Determine the [X, Y] coordinate at the center of the cell enclosing the given text.  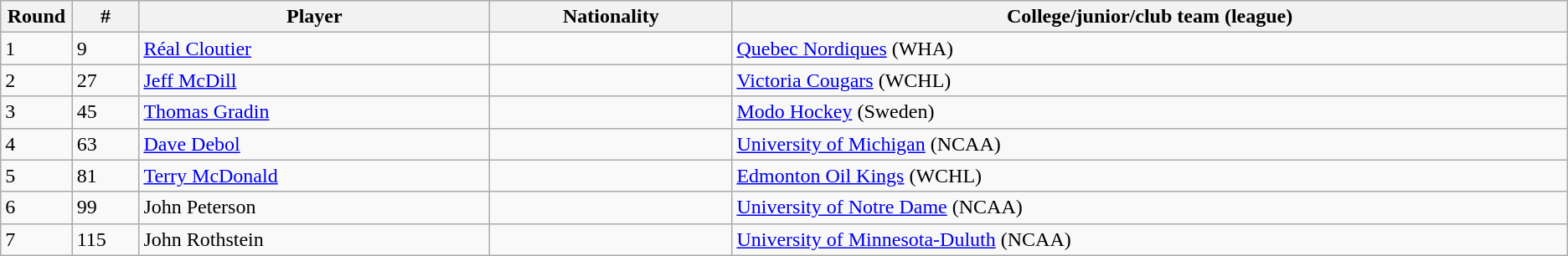
9 [106, 49]
College/junior/club team (league) [1149, 17]
University of Michigan (NCAA) [1149, 144]
81 [106, 176]
Player [315, 17]
3 [37, 112]
Round [37, 17]
7 [37, 239]
University of Notre Dame (NCAA) [1149, 207]
99 [106, 207]
115 [106, 239]
Edmonton Oil Kings (WCHL) [1149, 176]
University of Minnesota-Duluth (NCAA) [1149, 239]
45 [106, 112]
27 [106, 80]
5 [37, 176]
Jeff McDill [315, 80]
Dave Debol [315, 144]
Thomas Gradin [315, 112]
6 [37, 207]
Terry McDonald [315, 176]
63 [106, 144]
# [106, 17]
Nationality [611, 17]
John Peterson [315, 207]
Réal Cloutier [315, 49]
Quebec Nordiques (WHA) [1149, 49]
Modo Hockey (Sweden) [1149, 112]
4 [37, 144]
Victoria Cougars (WCHL) [1149, 80]
2 [37, 80]
John Rothstein [315, 239]
1 [37, 49]
